For the text-containing cell, return its midpoint in (X, Y) coordinate format. 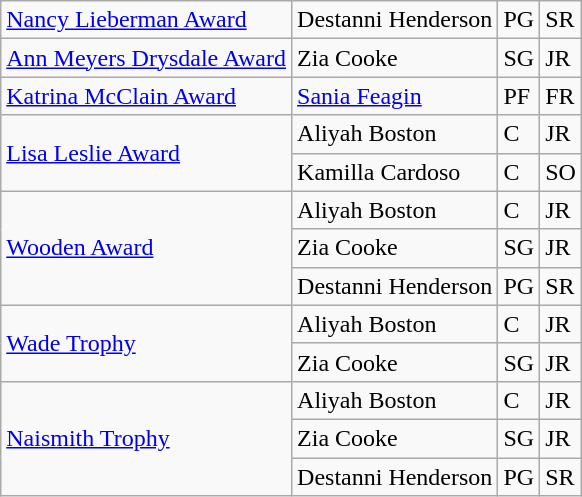
Lisa Leslie Award (146, 153)
Wade Trophy (146, 343)
PF (519, 96)
SO (561, 172)
Nancy Lieberman Award (146, 20)
Katrina McClain Award (146, 96)
FR (561, 96)
Ann Meyers Drysdale Award (146, 58)
Naismith Trophy (146, 438)
Wooden Award (146, 248)
Sania Feagin (395, 96)
Kamilla Cardoso (395, 172)
